Detect which cell encompasses the target text, then output its [x, y] center coordinate. 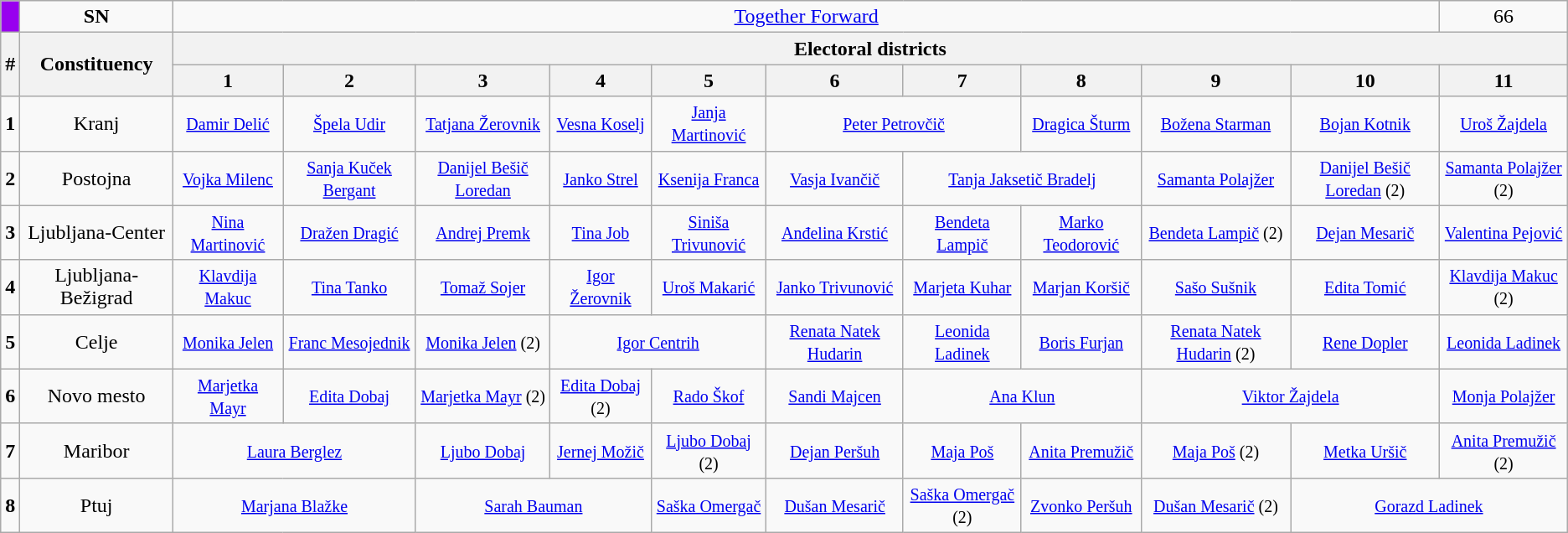
Postojna [97, 178]
Kranj [97, 124]
Sašo Sušnik [1215, 287]
Nina Martinović [228, 233]
Renata Natek Hudarin [835, 342]
Gorazd Ladinek [1429, 505]
Dušan Mesarič [835, 505]
Franc Mesojednik [350, 342]
Saška Omergač [709, 505]
Rene Dopler [1365, 342]
Boris Furjan [1081, 342]
Novo mesto [97, 396]
Danijel Bešič Loredan (2) [1365, 178]
Marjetka Mayr [228, 396]
Anita Premužič (2) [1504, 451]
Klavdija Makuc [228, 287]
Marjeta Kuhar [962, 287]
Maja Poš [962, 451]
Zvonko Peršuh [1081, 505]
Bojan Kotnik [1365, 124]
Sanja Kuček Bergant [350, 178]
Tatjana Žerovnik [482, 124]
Saška Omergač (2) [962, 505]
Constituency [97, 65]
Dejan Mesarič [1365, 233]
Rado Škof [709, 396]
Monika Jelen (2) [482, 342]
Ljubljana-Bežigrad [97, 287]
Tanja Jaksetič Bradelj [1022, 178]
Celje [97, 342]
Monja Polajžer [1504, 396]
Dragica Šturm [1081, 124]
Valentina Pejović [1504, 233]
Janja Martinović [709, 124]
Laura Berglez [294, 451]
Ljubo Dobaj [482, 451]
Uroš Žajdela [1504, 124]
Samanta Polajžer [1215, 178]
Samanta Polajžer (2) [1504, 178]
11 [1504, 80]
Edita Dobaj [350, 396]
Dejan Peršuh [835, 451]
Anita Premužič [1081, 451]
Ljubo Dobaj (2) [709, 451]
Ljubljana-Center [97, 233]
Siniša Trivunović [709, 233]
Damir Delić [228, 124]
Vasja Ivančič [835, 178]
Ana Klun [1022, 396]
Tina Tanko [350, 287]
Marjetka Mayr (2) [482, 396]
Bendeta Lampič [962, 233]
Marjana Blažke [294, 505]
10 [1365, 80]
Janko Trivunović [835, 287]
SN [97, 17]
Ptuj [97, 505]
Jernej Možič [601, 451]
Božena Starman [1215, 124]
Andrej Premk [482, 233]
Monika Jelen [228, 342]
Tomaž Sojer [482, 287]
Edita Tomić [1365, 287]
Igor Centrih [658, 342]
Maribor [97, 451]
Sarah Bauman [533, 505]
9 [1215, 80]
Anđelina Krstić [835, 233]
# [10, 65]
Špela Udir [350, 124]
Marjan Koršič [1081, 287]
Together Forward [806, 17]
Marko Teodorović [1081, 233]
Ksenija Franca [709, 178]
Edita Dobaj (2) [601, 396]
Danijel Bešič Loredan [482, 178]
Viktor Žajdela [1290, 396]
Maja Poš (2) [1215, 451]
Uroš Makarić [709, 287]
Vesna Koselj [601, 124]
Vojka Milenc [228, 178]
Igor Žerovnik [601, 287]
Dražen Dragić [350, 233]
Peter Petrovčič [894, 124]
Dušan Mesarič (2) [1215, 505]
Bendeta Lampič (2) [1215, 233]
66 [1504, 17]
Electoral districts [869, 49]
Tina Job [601, 233]
Klavdija Makuc (2) [1504, 287]
Metka Uršič [1365, 451]
Janko Strel [601, 178]
Sandi Majcen [835, 396]
Renata Natek Hudarin (2) [1215, 342]
